Extract the [x, y] coordinate from the center of the cell holding the provided text.  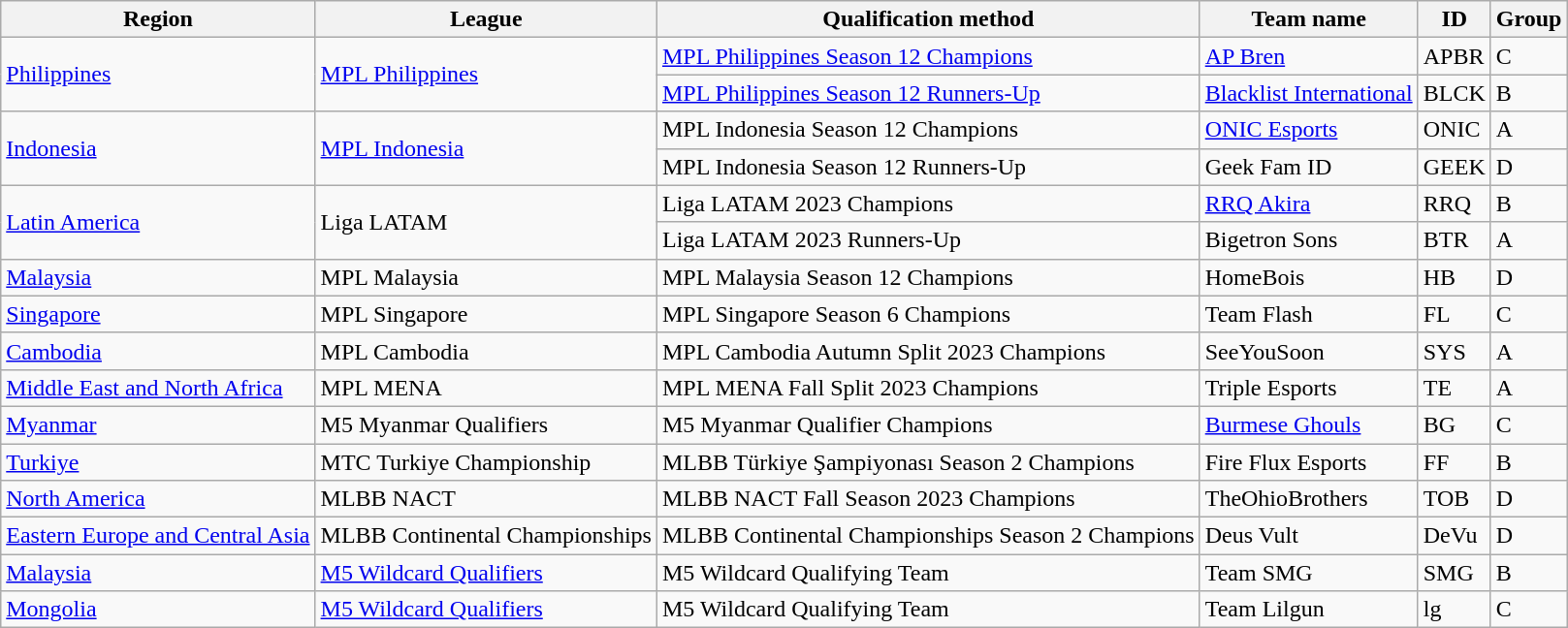
Team Lilgun [1309, 610]
MPL Indonesia [486, 148]
MPL MENA Fall Split 2023 Champions [928, 388]
FF [1455, 462]
SMG [1455, 573]
Region [158, 19]
ONIC [1455, 130]
Singapore [158, 314]
MTC Turkiye Championship [486, 462]
Deus Vult [1309, 536]
APBR [1455, 56]
Liga LATAM 2023 Runners-Up [928, 240]
MPL Philippines Season 12 Runners-Up [928, 93]
Mongolia [158, 610]
Burmese Ghouls [1309, 424]
Cambodia [158, 351]
Liga LATAM 2023 Champions [928, 204]
DeVu [1455, 536]
SeeYouSoon [1309, 351]
League [486, 19]
Qualification method [928, 19]
Turkiye [158, 462]
BTR [1455, 240]
ONIC Esports [1309, 130]
Bigetron Sons [1309, 240]
MPL Malaysia Season 12 Champions [928, 277]
lg [1455, 610]
RRQ [1455, 204]
Triple Esports [1309, 388]
MLBB Continental Championships Season 2 Champions [928, 536]
ID [1455, 19]
MPL Indonesia Season 12 Runners-Up [928, 167]
MPL Singapore Season 6 Champions [928, 314]
Eastern Europe and Central Asia [158, 536]
TheOhioBrothers [1309, 499]
Geek Fam ID [1309, 167]
MPL Cambodia [486, 351]
SYS [1455, 351]
Middle East and North Africa [158, 388]
BG [1455, 424]
Group [1528, 19]
MLBB Continental Championships [486, 536]
Liga LATAM [486, 222]
Team name [1309, 19]
RRQ Akira [1309, 204]
MPL MENA [486, 388]
HB [1455, 277]
Team Flash [1309, 314]
MPL Cambodia Autumn Split 2023 Champions [928, 351]
Philippines [158, 75]
North America [158, 499]
MLBB Türkiye Şampiyonası Season 2 Champions [928, 462]
Latin America [158, 222]
MPL Philippines [486, 75]
AP Bren [1309, 56]
Myanmar [158, 424]
MPL Malaysia [486, 277]
MLBB NACT Fall Season 2023 Champions [928, 499]
MPL Indonesia Season 12 Champions [928, 130]
Fire Flux Esports [1309, 462]
Blacklist International [1309, 93]
TOB [1455, 499]
M5 Myanmar Qualifiers [486, 424]
Team SMG [1309, 573]
M5 Myanmar Qualifier Champions [928, 424]
MPL Philippines Season 12 Champions [928, 56]
MLBB NACT [486, 499]
FL [1455, 314]
GEEK [1455, 167]
BLCK [1455, 93]
MPL Singapore [486, 314]
HomeBois [1309, 277]
Indonesia [158, 148]
TE [1455, 388]
